Return (x, y) of the center of cell containing provided text 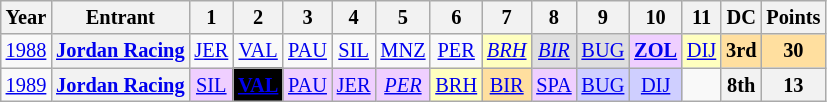
9 (604, 17)
Entrant (120, 17)
8 (554, 17)
Points (793, 17)
3rd (741, 51)
MNZ (402, 51)
6 (456, 17)
7 (506, 17)
4 (354, 17)
3 (308, 17)
1 (211, 17)
1989 (26, 85)
DC (741, 17)
1988 (26, 51)
SPA (554, 85)
ZOL (656, 51)
30 (793, 51)
11 (702, 17)
2 (258, 17)
5 (402, 17)
10 (656, 17)
13 (793, 85)
8th (741, 85)
Year (26, 17)
